Locate the cell with the specified text and output its [x, y] center coordinate. 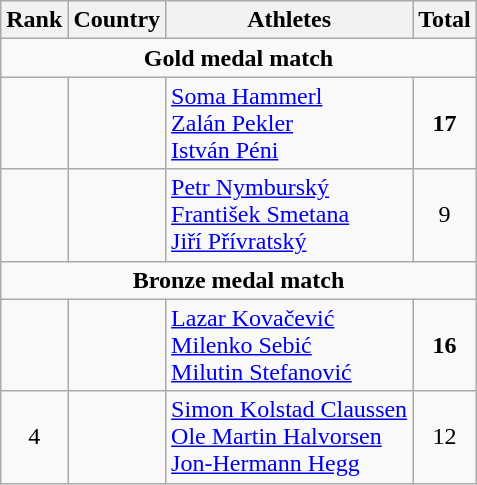
17 [445, 123]
Athletes [290, 20]
9 [445, 215]
12 [445, 437]
Bronze medal match [238, 280]
16 [445, 345]
Country [117, 20]
Gold medal match [238, 58]
Rank [34, 20]
Simon Kolstad ClaussenOle Martin HalvorsenJon-Hermann Hegg [290, 437]
Soma HammerlZalán PeklerIstván Péni [290, 123]
Lazar KovačevićMilenko SebićMilutin Stefanović [290, 345]
4 [34, 437]
Total [445, 20]
Petr NymburskýFrantišek SmetanaJiří Přívratský [290, 215]
